Extract the [x, y] coordinate from the center of the cell holding the provided text.  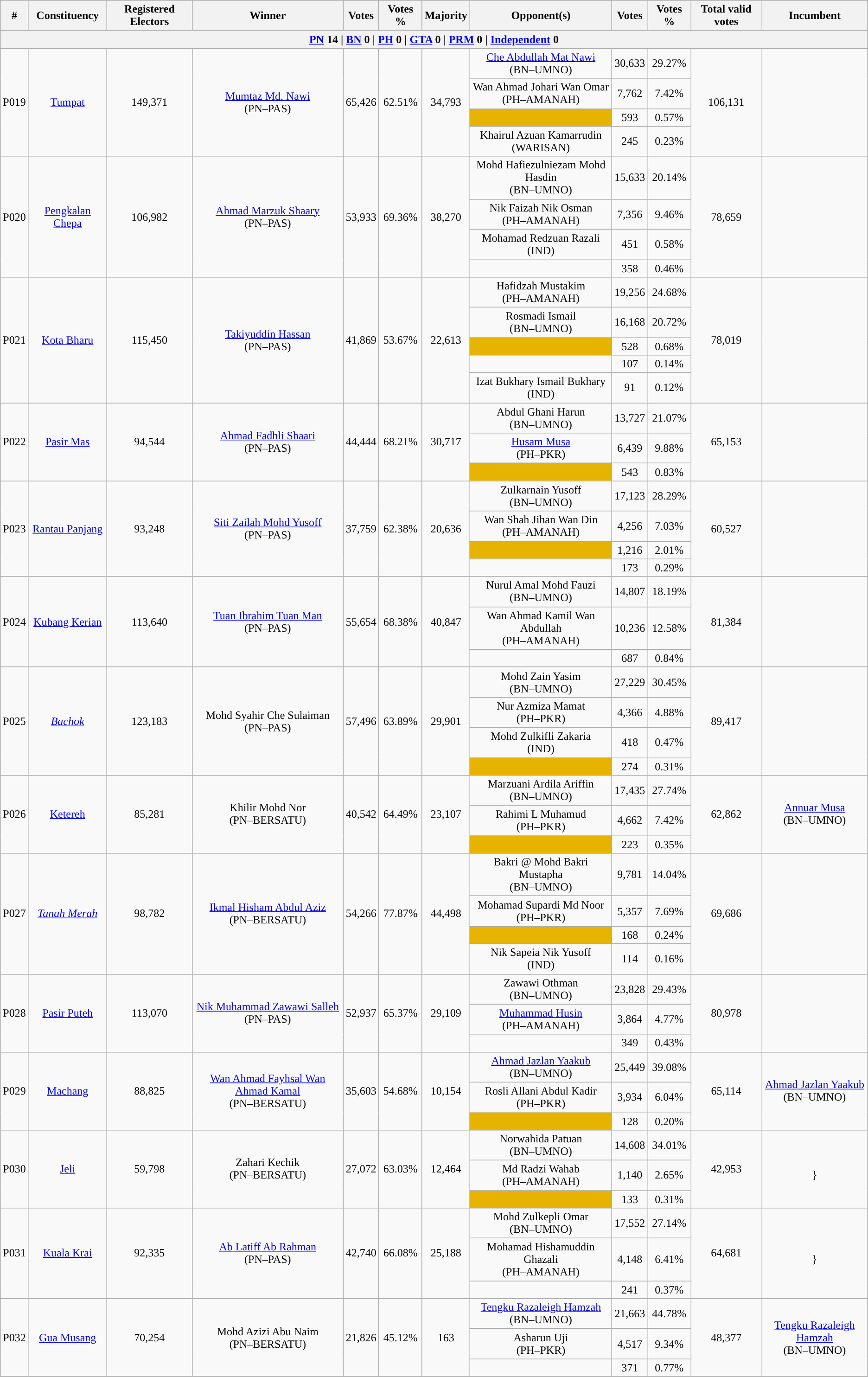
5,357 [630, 911]
Majority [446, 16]
0.46% [670, 268]
89,417 [726, 721]
30,717 [446, 442]
Annuar Musa(BN–UMNO) [815, 814]
349 [630, 1043]
7.03% [670, 526]
9.34% [670, 1344]
Ahmad Fadhli Shaari(PN–PAS) [268, 442]
Tuan Ibrahim Tuan Man(PN–PAS) [268, 621]
68.21% [401, 442]
28.29% [670, 496]
57,496 [361, 721]
20.14% [670, 178]
45.12% [401, 1338]
Mohd Hafiezulniezam Mohd Hasdin(BN–UMNO) [541, 178]
Rosli Allani Abdul Kadir(PH–PKR) [541, 1097]
20.72% [670, 322]
0.20% [670, 1121]
P026 [14, 814]
371 [630, 1368]
Che Abdullah Mat Nawi(BN–UMNO) [541, 63]
543 [630, 472]
Abdul Ghani Harun(BN–UMNO) [541, 418]
114 [630, 959]
P028 [14, 1013]
14,807 [630, 592]
Jeli [68, 1169]
Pasir Puteh [68, 1013]
65,153 [726, 442]
128 [630, 1121]
Pasir Mas [68, 442]
173 [630, 568]
0.43% [670, 1043]
107 [630, 364]
14,608 [630, 1145]
Mohd Zulkepli Omar(BN–UMNO) [541, 1223]
37,759 [361, 529]
0.58% [670, 244]
106,982 [149, 217]
0.14% [670, 364]
55,654 [361, 621]
27,072 [361, 1169]
34.01% [670, 1145]
93,248 [149, 529]
10,154 [446, 1091]
3,934 [630, 1097]
80,978 [726, 1013]
4,662 [630, 821]
Zawawi Othman(BN–UMNO) [541, 989]
0.35% [670, 845]
9,781 [630, 875]
358 [630, 268]
223 [630, 845]
20,636 [446, 529]
29.43% [670, 989]
35,603 [361, 1091]
Ketereh [68, 814]
25,188 [446, 1253]
3,864 [630, 1019]
Takiyuddin Hassan(PN–PAS) [268, 339]
48,377 [726, 1338]
68.38% [401, 621]
P023 [14, 529]
Machang [68, 1091]
41,869 [361, 339]
0.16% [670, 959]
17,123 [630, 496]
Md Radzi Wahab(PH–AMANAH) [541, 1175]
91 [630, 388]
6.04% [670, 1097]
7.69% [670, 911]
Norwahida Patuan(BN–UMNO) [541, 1145]
69.36% [401, 217]
14.04% [670, 875]
Zahari Kechik(PN–BERSATU) [268, 1169]
Mohd Azizi Abu Naim(PN–BERSATU) [268, 1338]
65.37% [401, 1013]
59,798 [149, 1169]
25,449 [630, 1067]
163 [446, 1338]
40,542 [361, 814]
4.77% [670, 1019]
Registered Electors [149, 16]
Mohamad Redzuan Razali(IND) [541, 244]
12,464 [446, 1169]
Ikmal Hisham Abdul Aziz(PN–BERSATU) [268, 914]
24.68% [670, 292]
1,216 [630, 550]
44.78% [670, 1313]
123,183 [149, 721]
Khairul Azuan Kamarrudin(WARISAN) [541, 141]
6,439 [630, 448]
Wan Ahmad Fayhsal Wan Ahmad Kamal(PN–BERSATU) [268, 1091]
P024 [14, 621]
Kubang Kerian [68, 621]
Wan Ahmad Kamil Wan Abdullah(PH–AMANAH) [541, 628]
P031 [14, 1253]
27.14% [670, 1223]
63.03% [401, 1169]
593 [630, 117]
Nik Faizah Nik Osman(PH–AMANAH) [541, 214]
78,019 [726, 339]
Pengkalan Chepa [68, 217]
39.08% [670, 1067]
Wan Ahmad Johari Wan Omar(PH–AMANAH) [541, 94]
42,953 [726, 1169]
30,633 [630, 63]
106,131 [726, 102]
53,933 [361, 217]
P027 [14, 914]
62,862 [726, 814]
65,426 [361, 102]
Ab Latiff Ab Rahman(PN–PAS) [268, 1253]
451 [630, 244]
0.47% [670, 742]
13,727 [630, 418]
Nurul Amal Mohd Fauzi(BN–UMNO) [541, 592]
Kota Bharu [68, 339]
29,109 [446, 1013]
Rantau Panjang [68, 529]
17,435 [630, 790]
P025 [14, 721]
23,828 [630, 989]
54.68% [401, 1091]
60,527 [726, 529]
P032 [14, 1338]
115,450 [149, 339]
Mohd Zulkifli Zakaria(IND) [541, 742]
1,140 [630, 1175]
Nik Sapeia Nik Yusoff(IND) [541, 959]
22,613 [446, 339]
Wan Shah Jihan Wan Din(PH–AMANAH) [541, 526]
94,544 [149, 442]
Zulkarnain Yusoff(BN–UMNO) [541, 496]
54,266 [361, 914]
168 [630, 935]
77.87% [401, 914]
44,498 [446, 914]
19,256 [630, 292]
23,107 [446, 814]
Tumpat [68, 102]
65,114 [726, 1091]
Incumbent [815, 16]
Kuala Krai [68, 1253]
687 [630, 658]
0.57% [670, 117]
2.65% [670, 1175]
4,517 [630, 1344]
66.08% [401, 1253]
70,254 [149, 1338]
P029 [14, 1091]
64.49% [401, 814]
52,937 [361, 1013]
98,782 [149, 914]
81,384 [726, 621]
133 [630, 1199]
0.83% [670, 472]
85,281 [149, 814]
63.89% [401, 721]
64,681 [726, 1253]
21,663 [630, 1313]
# [14, 16]
62.38% [401, 529]
149,371 [149, 102]
Mohamad Supardi Md Noor(PH–PKR) [541, 911]
Mohd Zain Yasim(BN–UMNO) [541, 682]
113,640 [149, 621]
P020 [14, 217]
92,335 [149, 1253]
245 [630, 141]
44,444 [361, 442]
4,256 [630, 526]
10,236 [630, 628]
27,229 [630, 682]
21.07% [670, 418]
0.84% [670, 658]
113,070 [149, 1013]
9.46% [670, 214]
17,552 [630, 1223]
PN 14 | BN 0 | PH 0 | GTA 0 | PRM 0 | Independent 0 [434, 39]
Total valid votes [726, 16]
Gua Musang [68, 1338]
88,825 [149, 1091]
21,826 [361, 1338]
Muhammad Husin(PH–AMANAH) [541, 1019]
40,847 [446, 621]
Asharun Uji(PH–PKR) [541, 1344]
69,686 [726, 914]
Hafidzah Mustakim(PH–AMANAH) [541, 292]
Mohamad Hishamuddin Ghazali(PH–AMANAH) [541, 1260]
Mohd Syahir Che Sulaiman(PN–PAS) [268, 721]
Bachok [68, 721]
30.45% [670, 682]
P022 [14, 442]
38,270 [446, 217]
53.67% [401, 339]
7,356 [630, 214]
Constituency [68, 16]
P019 [14, 102]
4.88% [670, 712]
0.77% [670, 1368]
Tanah Merah [68, 914]
Nur Azmiza Mamat(PH–PKR) [541, 712]
Marzuani Ardila Ariffin(BN–UMNO) [541, 790]
P030 [14, 1169]
29,901 [446, 721]
15,633 [630, 178]
12.58% [670, 628]
Khilir Mohd Nor(PN–BERSATU) [268, 814]
Winner [268, 16]
62.51% [401, 102]
0.24% [670, 935]
16,168 [630, 322]
18.19% [670, 592]
0.29% [670, 568]
Ahmad Marzuk Shaary(PN–PAS) [268, 217]
27.74% [670, 790]
4,366 [630, 712]
29.27% [670, 63]
Husam Musa(PH–PKR) [541, 448]
7,762 [630, 94]
9.88% [670, 448]
6.41% [670, 1260]
78,659 [726, 217]
Opponent(s) [541, 16]
P021 [14, 339]
Rahimi L Muhamud(PH–PKR) [541, 821]
Nik Muhammad Zawawi Salleh(PN–PAS) [268, 1013]
0.68% [670, 346]
34,793 [446, 102]
418 [630, 742]
42,740 [361, 1253]
4,148 [630, 1260]
Bakri @ Mohd Bakri Mustapha(BN–UMNO) [541, 875]
Rosmadi Ismail(BN–UMNO) [541, 322]
274 [630, 767]
0.37% [670, 1290]
Siti Zailah Mohd Yusoff(PN–PAS) [268, 529]
528 [630, 346]
2.01% [670, 550]
0.12% [670, 388]
0.23% [670, 141]
241 [630, 1290]
Izat Bukhary Ismail Bukhary(IND) [541, 388]
Mumtaz Md. Nawi(PN–PAS) [268, 102]
